Detect which cell encompasses the target text, then output its (x, y) center coordinate. 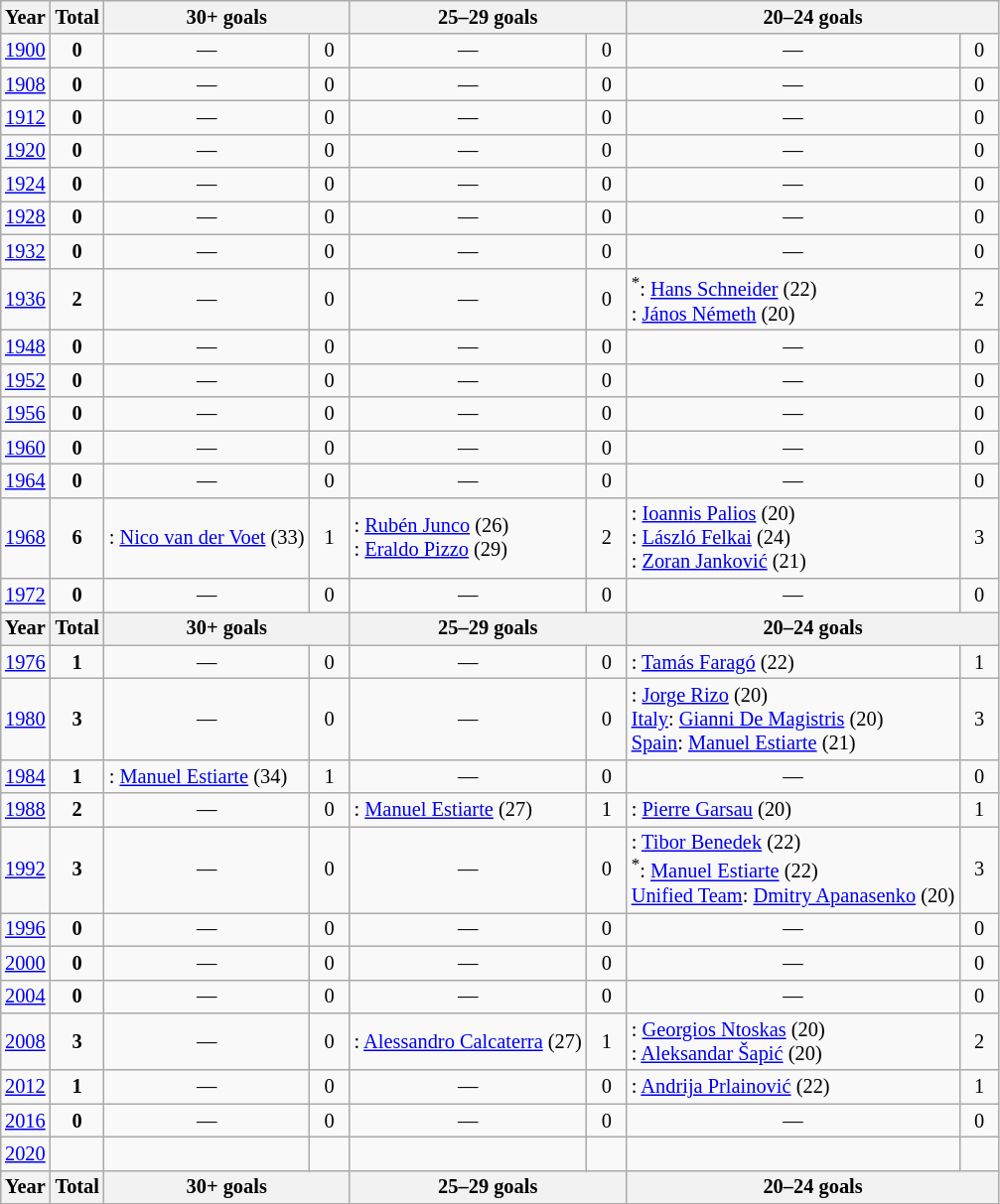
1984 (25, 776)
: Andrija Prlainović (22) (792, 1087)
1948 (25, 347)
: Georgios Ntoskas (20): Aleksandar Šapić (20) (792, 1041)
: Pierre Garsau (20) (792, 810)
2020 (25, 1153)
1964 (25, 480)
1980 (25, 719)
: Ioannis Palios (20): László Felkai (24): Zoran Janković (21) (792, 538)
1988 (25, 810)
1920 (25, 151)
1912 (25, 117)
1900 (25, 51)
1972 (25, 595)
6 (77, 538)
2012 (25, 1087)
1968 (25, 538)
: Manuel Estiarte (34) (207, 776)
1976 (25, 662)
1928 (25, 217)
: Tibor Benedek (22)*: Manuel Estiarte (22) Unified Team: Dmitry Apanasenko (20) (792, 870)
1996 (25, 929)
: Tamás Faragó (22) (792, 662)
1952 (25, 380)
1992 (25, 870)
*: Hans Schneider (22): János Németh (20) (792, 300)
1936 (25, 300)
: Jorge Rizo (20) Italy: Gianni De Magistris (20) Spain: Manuel Estiarte (21) (792, 719)
2000 (25, 963)
2016 (25, 1121)
: Manuel Estiarte (27) (469, 810)
1908 (25, 84)
1960 (25, 448)
2004 (25, 997)
: Nico van der Voet (33) (207, 538)
1924 (25, 185)
: Alessandro Calcaterra (27) (469, 1041)
: Rubén Junco (26): Eraldo Pizzo (29) (469, 538)
1956 (25, 414)
2008 (25, 1041)
1932 (25, 251)
